Extract the [x, y] coordinate from the center of the cell holding the provided text.  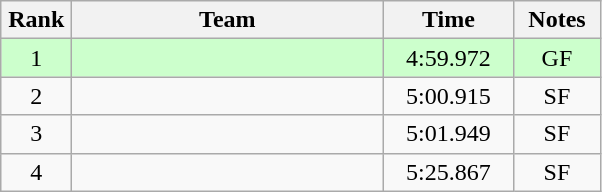
Time [448, 20]
Rank [36, 20]
5:25.867 [448, 172]
2 [36, 96]
4 [36, 172]
3 [36, 134]
4:59.972 [448, 58]
5:01.949 [448, 134]
Team [228, 20]
GF [557, 58]
Notes [557, 20]
5:00.915 [448, 96]
1 [36, 58]
